Detect which cell encompasses the target text, then output its (X, Y) center coordinate. 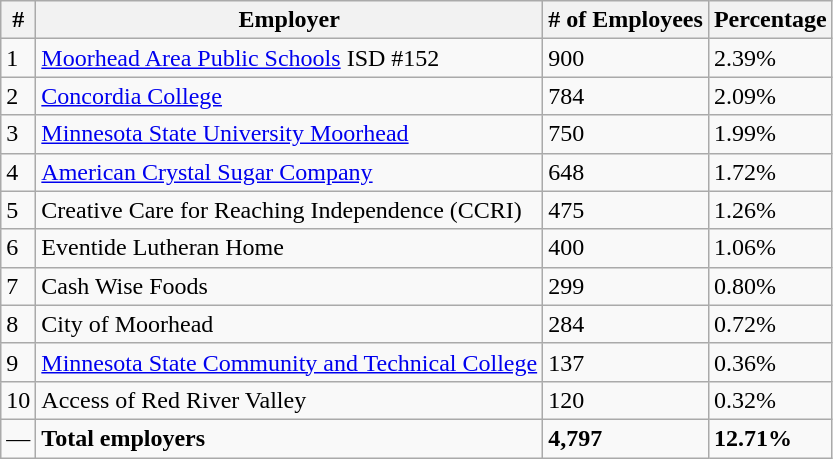
Minnesota State University Moorhead (290, 134)
Percentage (770, 20)
299 (626, 286)
2 (18, 96)
6 (18, 248)
Moorhead Area Public Schools ISD #152 (290, 58)
4 (18, 172)
0.36% (770, 362)
# (18, 20)
648 (626, 172)
0.32% (770, 400)
1.06% (770, 248)
1.72% (770, 172)
Eventide Lutheran Home (290, 248)
Employer (290, 20)
# of Employees (626, 20)
120 (626, 400)
400 (626, 248)
10 (18, 400)
4,797 (626, 438)
Cash Wise Foods (290, 286)
784 (626, 96)
American Crystal Sugar Company (290, 172)
9 (18, 362)
1.99% (770, 134)
2.39% (770, 58)
5 (18, 210)
1.26% (770, 210)
750 (626, 134)
2.09% (770, 96)
137 (626, 362)
City of Moorhead (290, 324)
Access of Red River Valley (290, 400)
1 (18, 58)
7 (18, 286)
900 (626, 58)
0.72% (770, 324)
— (18, 438)
3 (18, 134)
Minnesota State Community and Technical College (290, 362)
Total employers (290, 438)
475 (626, 210)
12.71% (770, 438)
284 (626, 324)
0.80% (770, 286)
8 (18, 324)
Creative Care for Reaching Independence (CCRI) (290, 210)
Concordia College (290, 96)
